Scan for the cell matching the given text and deliver its (X, Y) coordinate at center. 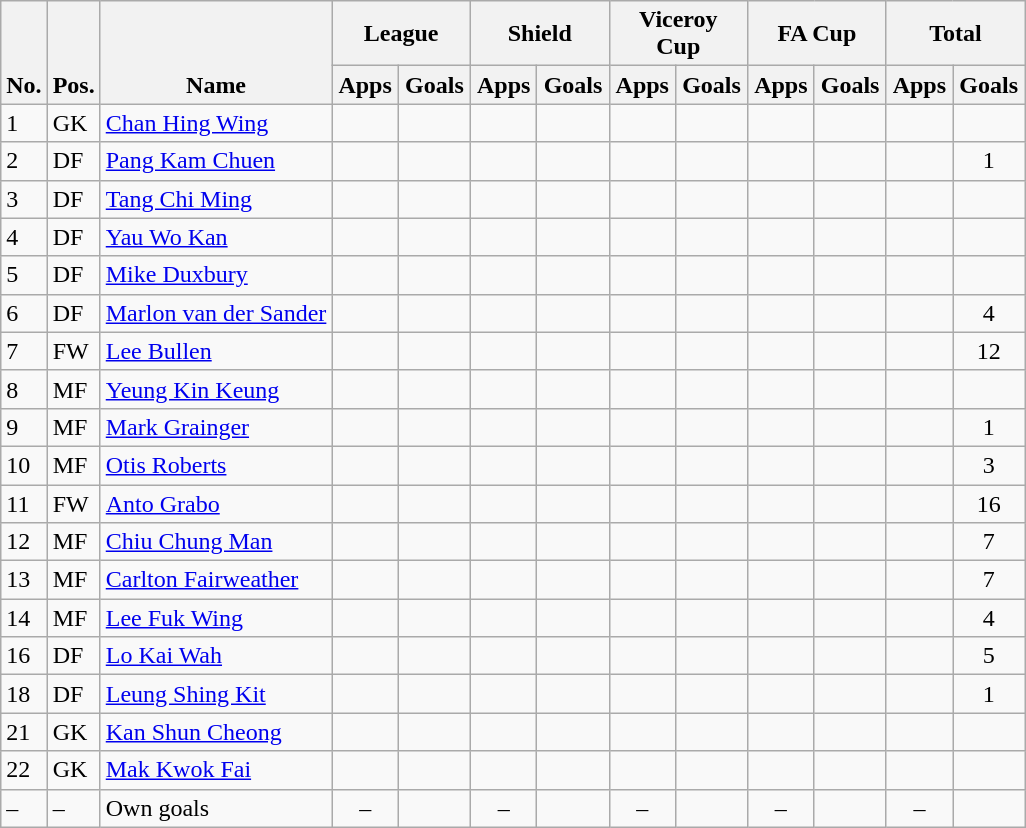
Anto Grabo (216, 503)
13 (24, 580)
FA Cup (818, 34)
Leung Shing Kit (216, 694)
22 (24, 770)
21 (24, 732)
Pang Kam Chuen (216, 161)
11 (24, 503)
Marlon van der Sander (216, 313)
Yau Wo Kan (216, 237)
Tang Chi Ming (216, 199)
Chiu Chung Man (216, 542)
Yeung Kin Keung (216, 389)
10 (24, 465)
Chan Hing Wing (216, 123)
Pos. (74, 52)
Total (956, 34)
Lee Fuk Wing (216, 618)
Shield (540, 34)
18 (24, 694)
League (402, 34)
8 (24, 389)
Kan Shun Cheong (216, 732)
9 (24, 427)
Mak Kwok Fai (216, 770)
Name (216, 52)
No. (24, 52)
2 (24, 161)
Lee Bullen (216, 351)
Own goals (216, 808)
Viceroy Cup (678, 34)
14 (24, 618)
6 (24, 313)
Mike Duxbury (216, 275)
Carlton Fairweather (216, 580)
Lo Kai Wah (216, 656)
Mark Grainger (216, 427)
Otis Roberts (216, 465)
